Detect which cell encompasses the target text, then output its [x, y] center coordinate. 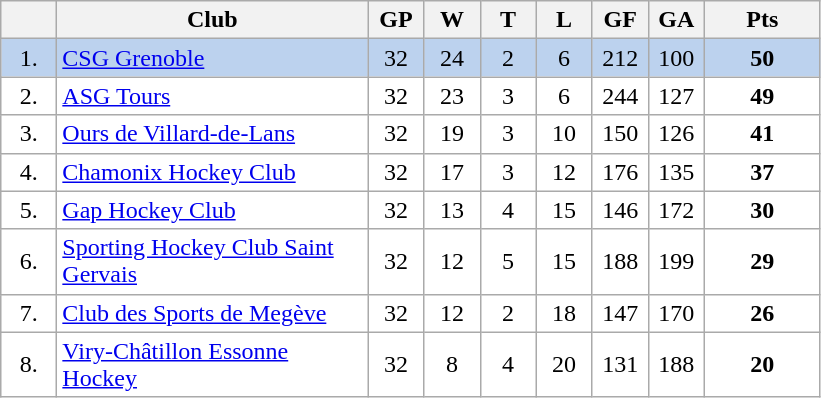
6. [29, 262]
19 [452, 134]
199 [676, 262]
147 [620, 313]
GF [620, 20]
146 [620, 210]
150 [620, 134]
23 [452, 96]
18 [564, 313]
5 [508, 262]
1. [29, 58]
Gap Hockey Club [212, 210]
Sporting Hockey Club Saint Gervais [212, 262]
41 [762, 134]
13 [452, 210]
126 [676, 134]
4. [29, 172]
Viry-Châtillon Essonne Hockey‎ [212, 364]
3. [29, 134]
8 [452, 364]
ASG Tours [212, 96]
170 [676, 313]
17 [452, 172]
135 [676, 172]
Club [212, 20]
212 [620, 58]
26 [762, 313]
131 [620, 364]
7. [29, 313]
GA [676, 20]
Chamonix Hockey Club [212, 172]
W [452, 20]
2. [29, 96]
CSG Grenoble [212, 58]
244 [620, 96]
T [508, 20]
29 [762, 262]
10 [564, 134]
24 [452, 58]
GP [396, 20]
8. [29, 364]
5. [29, 210]
L [564, 20]
176 [620, 172]
100 [676, 58]
Pts [762, 20]
37 [762, 172]
30 [762, 210]
Ours de Villard-de-Lans [212, 134]
49 [762, 96]
127 [676, 96]
Club des Sports de Megève [212, 313]
50 [762, 58]
172 [676, 210]
